Capture the cell that displays the provided text and extract its [X, Y] central coordinate. 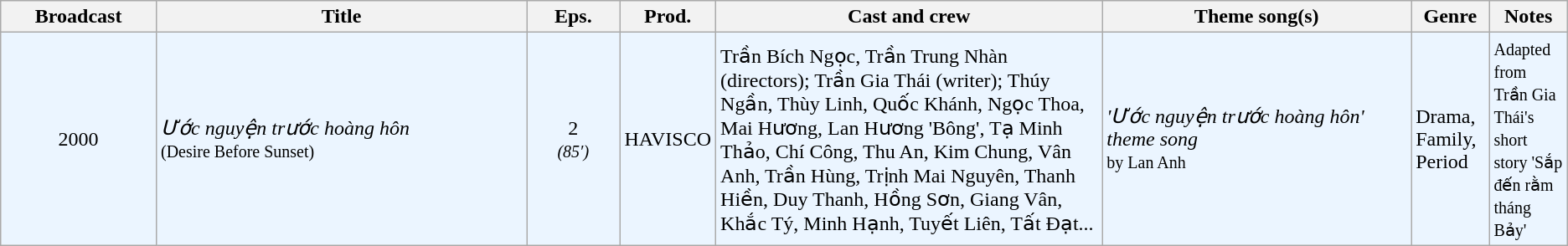
Title [341, 17]
Eps. [573, 17]
Prod. [668, 17]
2(85′) [573, 139]
Genre [1451, 17]
'Ước nguyện trước hoàng hôn' theme songby Lan Anh [1256, 139]
Theme song(s) [1256, 17]
HAVISCO [668, 139]
Ước nguyện trước hoàng hôn (Desire Before Sunset) [341, 139]
Broadcast [79, 17]
Cast and crew [910, 17]
2000 [79, 139]
Drama, Family, Period [1451, 139]
Adapted from Trần Gia Thái's short story 'Sắp đến rằm tháng Bảy' [1528, 139]
Notes [1528, 17]
